Capture the cell that displays the provided text and extract its [X, Y] central coordinate. 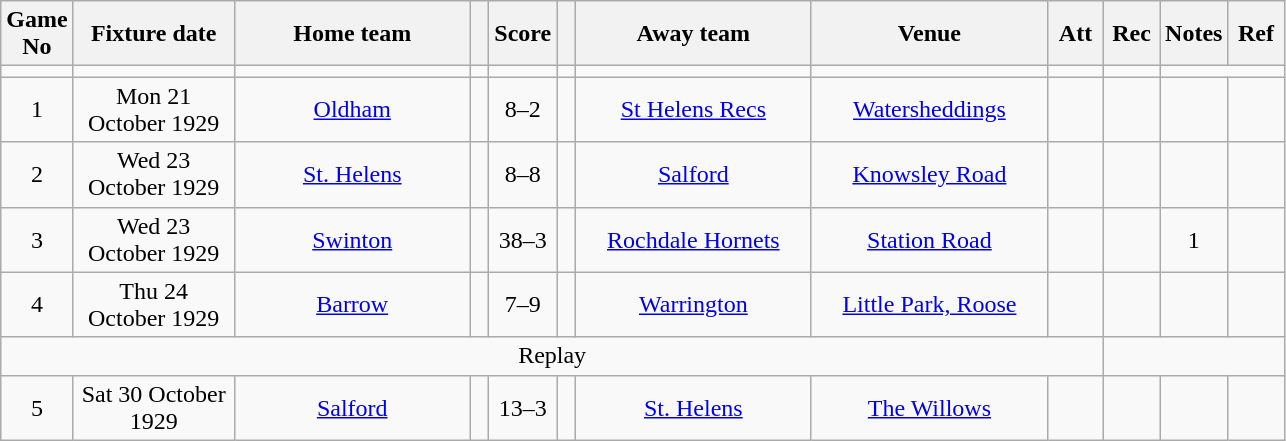
2 [37, 174]
4 [37, 304]
Home team [352, 34]
Little Park, Roose [929, 304]
3 [37, 240]
Rochdale Hornets [693, 240]
Away team [693, 34]
7–9 [523, 304]
Knowsley Road [929, 174]
Sat 30 October 1929 [154, 408]
Station Road [929, 240]
Game No [37, 34]
Watersheddings [929, 110]
8–2 [523, 110]
Thu 24 October 1929 [154, 304]
Ref [1256, 34]
The Willows [929, 408]
Rec [1132, 34]
Barrow [352, 304]
Fixture date [154, 34]
38–3 [523, 240]
13–3 [523, 408]
5 [37, 408]
Swinton [352, 240]
Mon 21 October 1929 [154, 110]
Venue [929, 34]
8–8 [523, 174]
Score [523, 34]
Oldham [352, 110]
St Helens Recs [693, 110]
Warrington [693, 304]
Att [1075, 34]
Notes [1194, 34]
Replay [552, 356]
